Return (X, Y) of the center of cell containing provided text 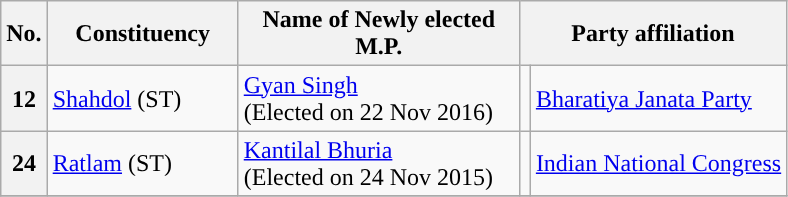
24 (24, 164)
Gyan Singh(Elected on 22 Nov 2016) (378, 98)
Ratlam (ST) (142, 164)
12 (24, 98)
Kantilal Bhuria(Elected on 24 Nov 2015) (378, 164)
Constituency (142, 34)
Party affiliation (652, 34)
No. (24, 34)
Bharatiya Janata Party (658, 98)
Indian National Congress (658, 164)
Name of Newly elected M.P. (378, 34)
Shahdol (ST) (142, 98)
